Return [X, Y] of the center of cell containing provided text 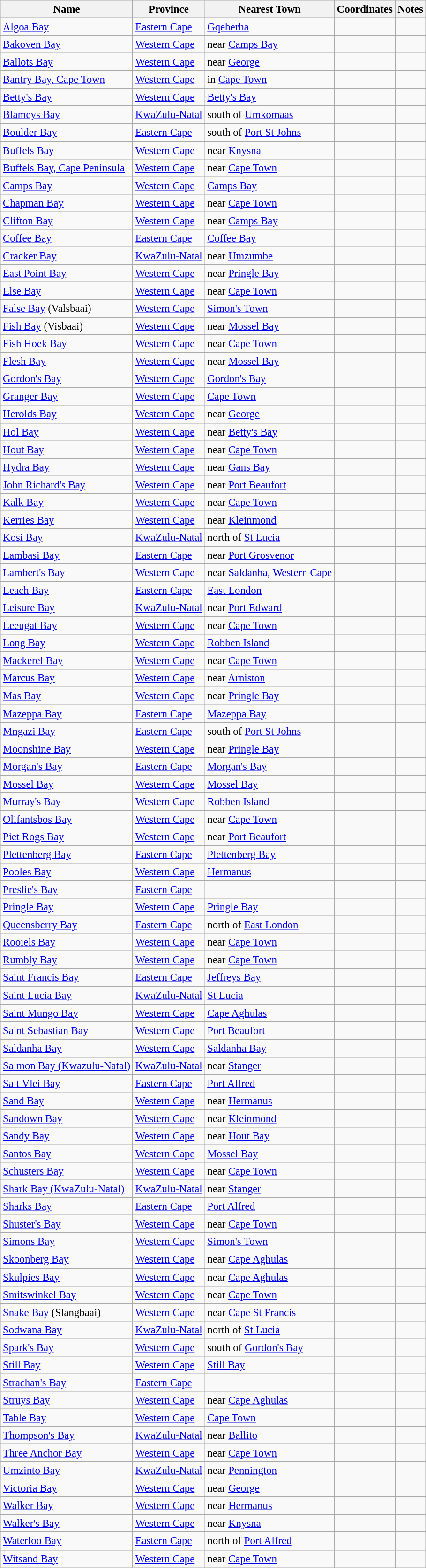
Saint Lucia Bay [67, 995]
Pooles Bay [67, 872]
Long Bay [67, 643]
Snake Bay (Slangbaai) [67, 1312]
Jeffreys Bay [270, 978]
near Port Edward [270, 608]
Table Bay [67, 1418]
Rumbly Bay [67, 960]
Cape Aghulas [270, 1013]
Mackerel Bay [67, 661]
East London [270, 591]
Herolds Bay [67, 414]
near Ballito [270, 1435]
Queensberry Bay [67, 925]
Kosi Bay [67, 538]
Saint Francis Bay [67, 978]
Waterloo Bay [67, 1541]
Preslie's Bay [67, 890]
East Point Bay [67, 274]
near Pennington [270, 1471]
near Hout Bay [270, 1136]
Marcus Bay [67, 679]
Rooiels Bay [67, 942]
Skoonberg Bay [67, 1259]
Chapman Bay [67, 203]
Three Anchor Bay [67, 1453]
near Betty's Bay [270, 432]
Notes [411, 9]
Leach Bay [67, 591]
St Lucia [270, 995]
Fish Hoek Bay [67, 344]
Saint Mungo Bay [67, 1013]
Bantry Bay, Cape Town [67, 80]
Sandown Bay [67, 1118]
Piet Rogs Bay [67, 837]
near Umzumbe [270, 256]
Bakoven Bay [67, 44]
Blameys Bay [67, 115]
Flesh Bay [67, 362]
Gqeberha [270, 27]
Spark's Bay [67, 1347]
Salt Vlei Bay [67, 1083]
Victoria Bay [67, 1488]
near Gans Bay [270, 467]
near Port Grosvenor [270, 555]
Name [67, 9]
near Arniston [270, 679]
Lambasi Bay [67, 555]
Sodwana Bay [67, 1330]
Umzinto Bay [67, 1471]
Saint Sebastian Bay [67, 1030]
in Cape Town [270, 80]
Else Bay [67, 291]
Santos Bay [67, 1154]
Leisure Bay [67, 608]
Moonshine Bay [67, 749]
Sharks Bay [67, 1206]
north of Port Alfred [270, 1541]
Cracker Bay [67, 256]
Boulder Bay [67, 133]
Olifantsbos Bay [67, 819]
Hermanus [270, 872]
Ballots Bay [67, 62]
Salmon Bay (Kwazulu-Natal) [67, 1066]
Sandy Bay [67, 1136]
Lambert's Bay [67, 573]
Hydra Bay [67, 467]
near Saldanha, Western Cape [270, 573]
Skulpies Bay [67, 1277]
Hol Bay [67, 432]
Smitswinkel Bay [67, 1294]
Mas Bay [67, 696]
near Cape St Francis [270, 1312]
Hout Bay [67, 450]
Port Beaufort [270, 1030]
Granger Bay [67, 397]
Kerries Bay [67, 520]
Leeugat Bay [67, 626]
Shuster's Bay [67, 1224]
Buffels Bay, Cape Peninsula [67, 168]
Mngazi Bay [67, 731]
Walker's Bay [67, 1524]
Murray's Bay [67, 802]
north of East London [270, 925]
Clifton Bay [67, 221]
Province [169, 9]
John Richard's Bay [67, 485]
Struys Bay [67, 1400]
Coordinates [365, 9]
Kalk Bay [67, 503]
Strachan's Bay [67, 1383]
Simons Bay [67, 1242]
south of Gordon's Bay [270, 1347]
Thompson's Bay [67, 1435]
Schusters Bay [67, 1171]
south of Umkomaas [270, 115]
False Bay (Valsbaai) [67, 309]
Shark Bay (KwaZulu-Natal) [67, 1189]
Algoa Bay [67, 27]
Fish Bay (Visbaai) [67, 326]
Sand Bay [67, 1101]
Witsand Bay [67, 1559]
Buffels Bay [67, 150]
Walker Bay [67, 1506]
Nearest Town [270, 9]
